Provide the [x, y] coordinate of the cell's center where the given text is located.  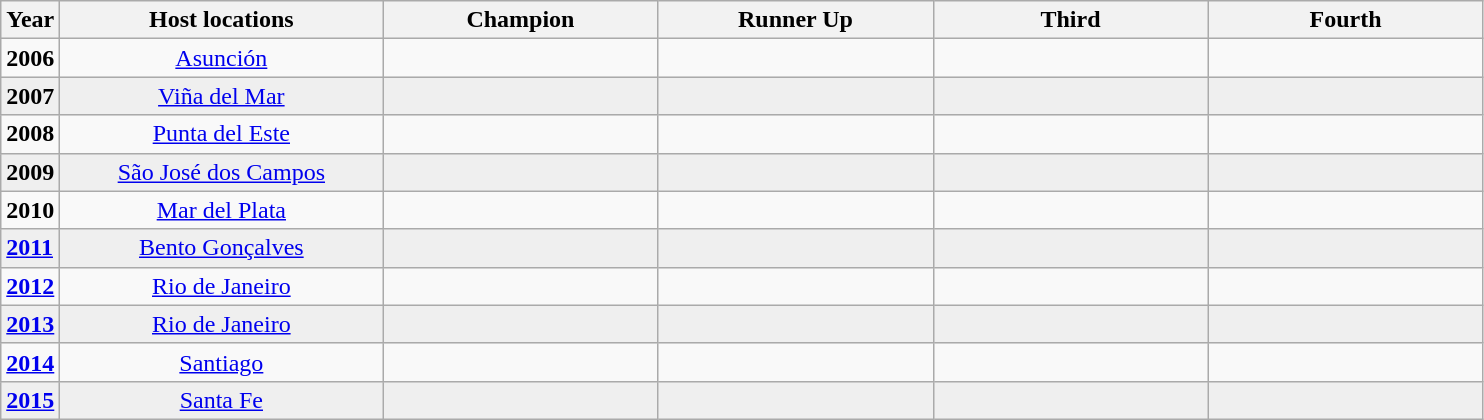
2009 [30, 172]
2015 [30, 400]
2006 [30, 58]
Santa Fe [222, 400]
Asunción [222, 58]
Punta del Este [222, 134]
2008 [30, 134]
2012 [30, 286]
2014 [30, 362]
2010 [30, 210]
Year [30, 20]
Bento Gonçalves [222, 248]
2007 [30, 96]
2011 [30, 248]
2013 [30, 324]
São José dos Campos [222, 172]
Santiago [222, 362]
Viña del Mar [222, 96]
Runner Up [796, 20]
Third [1070, 20]
Fourth [1346, 20]
Host locations [222, 20]
Mar del Plata [222, 210]
Champion [520, 20]
